Determine the (x, y) coordinate at the center of the cell enclosing the given text.  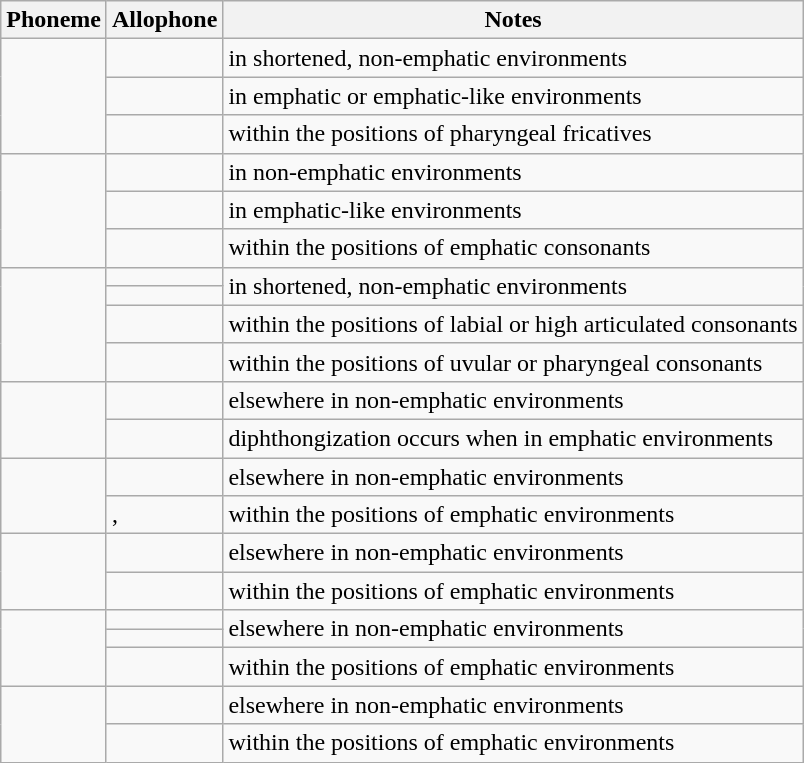
in emphatic-like environments (513, 210)
Notes (513, 20)
Phoneme (54, 20)
within the positions of emphatic consonants (513, 248)
within the positions of pharyngeal fricatives (513, 134)
in non-emphatic environments (513, 172)
, (164, 515)
in emphatic or emphatic-like environments (513, 96)
diphthongization occurs when in emphatic environments (513, 438)
within the positions of uvular or pharyngeal consonants (513, 362)
within the positions of labial or high articulated consonants (513, 324)
Allophone (164, 20)
